Provide the [X, Y] coordinate of the cell's center where the given text is located.  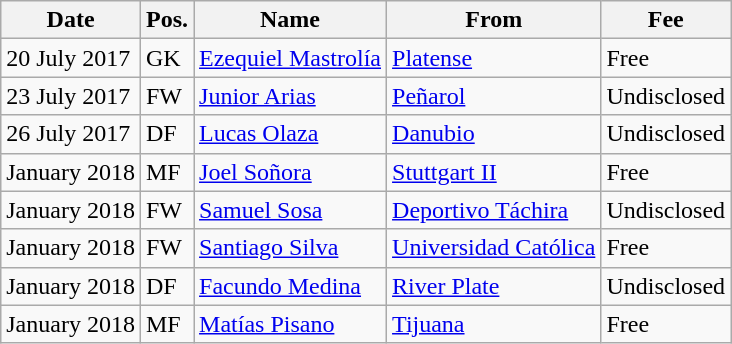
Lucas Olaza [290, 134]
GK [166, 58]
Matías Pisano [290, 324]
Peñarol [494, 96]
From [494, 20]
Name [290, 20]
Stuttgart II [494, 172]
Deportivo Táchira [494, 210]
Junior Arias [290, 96]
26 July 2017 [71, 134]
23 July 2017 [71, 96]
Fee [666, 20]
Pos. [166, 20]
Santiago Silva [290, 248]
Universidad Católica [494, 248]
Date [71, 20]
20 July 2017 [71, 58]
River Plate [494, 286]
Platense [494, 58]
Ezequiel Mastrolía [290, 58]
Samuel Sosa [290, 210]
Danubio [494, 134]
Tijuana [494, 324]
Facundo Medina [290, 286]
Joel Soñora [290, 172]
